Output the (X, Y) coordinate of the center of the cell containing the given text.  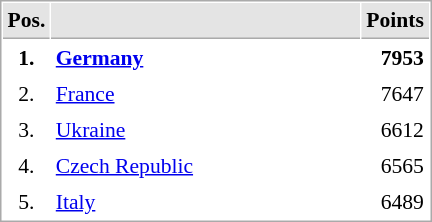
2. (26, 93)
7647 (396, 93)
Pos. (26, 21)
6612 (396, 129)
France (206, 93)
Czech Republic (206, 165)
Ukraine (206, 129)
7953 (396, 57)
Italy (206, 201)
6489 (396, 201)
Points (396, 21)
1. (26, 57)
Germany (206, 57)
5. (26, 201)
3. (26, 129)
6565 (396, 165)
4. (26, 165)
